Output the [x, y] coordinate of the center of the cell containing the given text.  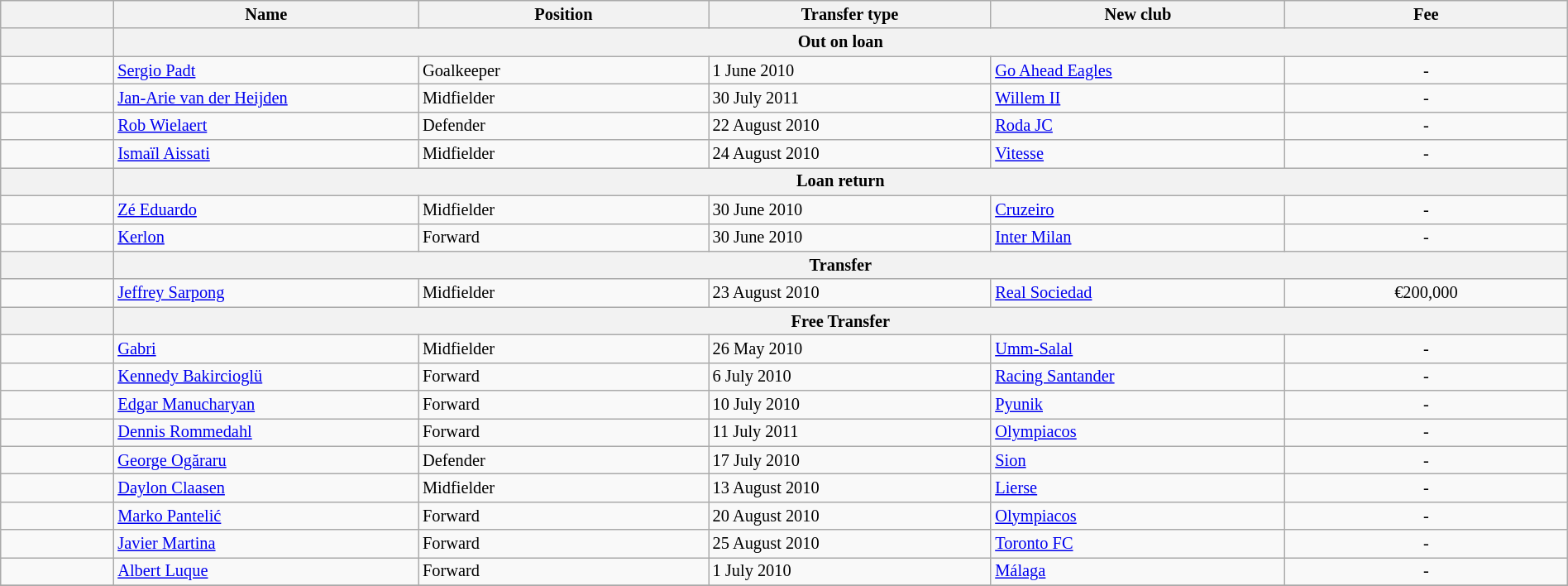
€200,000 [1427, 293]
17 July 2010 [850, 460]
Transfer type [850, 14]
Daylon Claasen [266, 488]
Dennis Rommedahl [266, 432]
20 August 2010 [850, 516]
1 June 2010 [850, 70]
Kerlon [266, 238]
Position [564, 14]
25 August 2010 [850, 544]
Ismaïl Aissati [266, 154]
Pyunik [1138, 405]
11 July 2011 [850, 432]
Umm-Salal [1138, 348]
Vitesse [1138, 154]
Jeffrey Sarpong [266, 293]
Javier Martina [266, 544]
Racing Santander [1138, 377]
Name [266, 14]
Goalkeeper [564, 70]
Loan return [840, 181]
1 July 2010 [850, 571]
Marko Pantelić [266, 516]
Rob Wielaert [266, 126]
Zé Eduardo [266, 209]
George Ogăraru [266, 460]
Gabri [266, 348]
Go Ahead Eagles [1138, 70]
Sergio Padt [266, 70]
22 August 2010 [850, 126]
Kennedy Bakircioglü [266, 377]
30 July 2011 [850, 98]
Real Sociedad [1138, 293]
24 August 2010 [850, 154]
Roda JC [1138, 126]
Cruzeiro [1138, 209]
Out on loan [840, 42]
Inter Milan [1138, 238]
Jan-Arie van der Heijden [266, 98]
Fee [1427, 14]
23 August 2010 [850, 293]
6 July 2010 [850, 377]
Toronto FC [1138, 544]
New club [1138, 14]
Málaga [1138, 571]
Willem II [1138, 98]
13 August 2010 [850, 488]
Free Transfer [840, 321]
Edgar Manucharyan [266, 405]
10 July 2010 [850, 405]
26 May 2010 [850, 348]
Albert Luque [266, 571]
Lierse [1138, 488]
Sion [1138, 460]
Transfer [840, 265]
